Find where the given text appears and provide that cell's center as [x, y] coordinate. 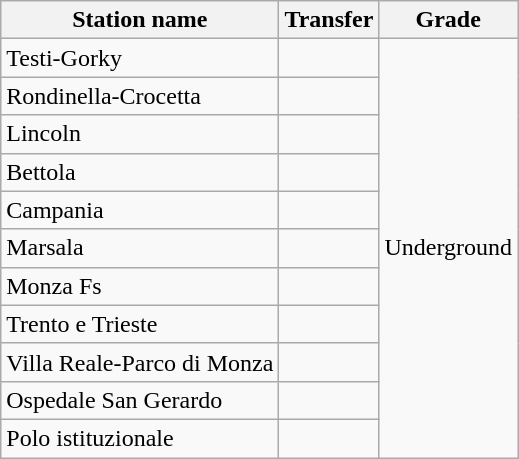
Transfer [329, 20]
Polo istituzionale [140, 438]
Bettola [140, 172]
Trento e Trieste [140, 324]
Underground [448, 248]
Lincoln [140, 134]
Campania [140, 210]
Rondinella-Crocetta [140, 96]
Villa Reale-Parco di Monza [140, 362]
Grade [448, 20]
Testi-Gorky [140, 58]
Ospedale San Gerardo [140, 400]
Marsala [140, 248]
Station name [140, 20]
Monza Fs [140, 286]
